Determine the [X, Y] coordinate at the center of the cell enclosing the given text.  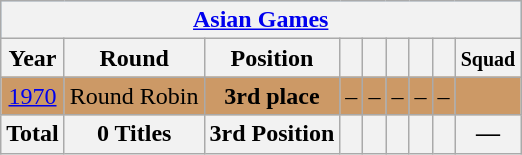
3rd place [272, 96]
3rd Position [272, 134]
— [488, 134]
1970 [33, 96]
Round Robin [134, 96]
0 Titles [134, 134]
Round [134, 58]
Asian Games [261, 20]
Squad [488, 58]
Year [33, 58]
Position [272, 58]
Total [33, 134]
